Extract the (X, Y) coordinate from the center of the cell holding the provided text.  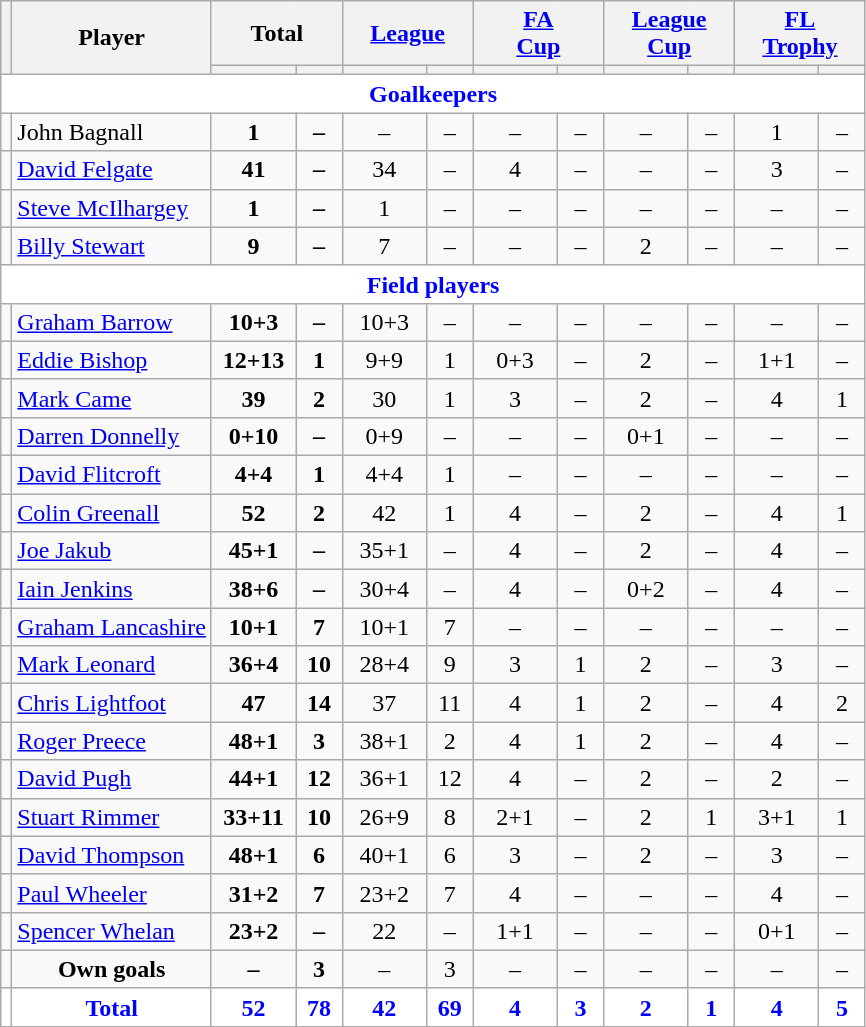
LeagueCup (670, 34)
Mark Leonard (112, 665)
Billy Stewart (112, 246)
John Bagnall (112, 132)
30+4 (384, 589)
11 (450, 703)
Spencer Whelan (112, 931)
34 (384, 170)
2+1 (515, 817)
Stuart Rimmer (112, 817)
Iain Jenkins (112, 589)
Steve McIlhargey (112, 208)
47 (253, 703)
0+9 (384, 437)
David Thompson (112, 855)
8 (450, 817)
Player (112, 38)
37 (384, 703)
0+10 (253, 437)
0+2 (646, 589)
Paul Wheeler (112, 893)
Colin Greenall (112, 513)
Eddie Bishop (112, 360)
3+1 (777, 817)
Darren Donnelly (112, 437)
Mark Came (112, 398)
36+4 (253, 665)
FLTrophy (800, 34)
28+4 (384, 665)
League (408, 34)
39 (253, 398)
41 (253, 170)
Roger Preece (112, 741)
36+1 (384, 779)
78 (320, 1007)
9+9 (384, 360)
38+1 (384, 741)
David Felgate (112, 170)
33+11 (253, 817)
David Flitcroft (112, 475)
Goalkeepers (434, 94)
69 (450, 1007)
FACup (538, 34)
Own goals (112, 969)
35+1 (384, 551)
38+6 (253, 589)
Graham Lancashire (112, 627)
45+1 (253, 551)
Field players (434, 284)
Joe Jakub (112, 551)
31+2 (253, 893)
David Pugh (112, 779)
26+9 (384, 817)
Chris Lightfoot (112, 703)
5 (842, 1007)
30 (384, 398)
0+3 (515, 360)
Graham Barrow (112, 322)
22 (384, 931)
12+13 (253, 360)
44+1 (253, 779)
14 (320, 703)
40+1 (384, 855)
